Identify which cell holds the provided text, then report its (X, Y) central coordinate. 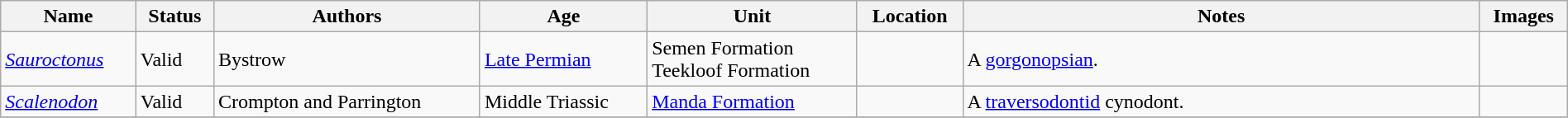
A gorgonopsian. (1221, 59)
Name (68, 17)
Location (910, 17)
Scalenodon (68, 101)
A traversodontid cynodont. (1221, 101)
Late Permian (563, 59)
Notes (1221, 17)
Unit (753, 17)
Authors (347, 17)
Middle Triassic (563, 101)
Status (174, 17)
Crompton and Parrington (347, 101)
Age (563, 17)
Bystrow (347, 59)
Manda Formation (753, 101)
Sauroctonus (68, 59)
Semen FormationTeekloof Formation (753, 59)
Images (1523, 17)
